Find where the given text appears and provide that cell's center as (x, y) coordinate. 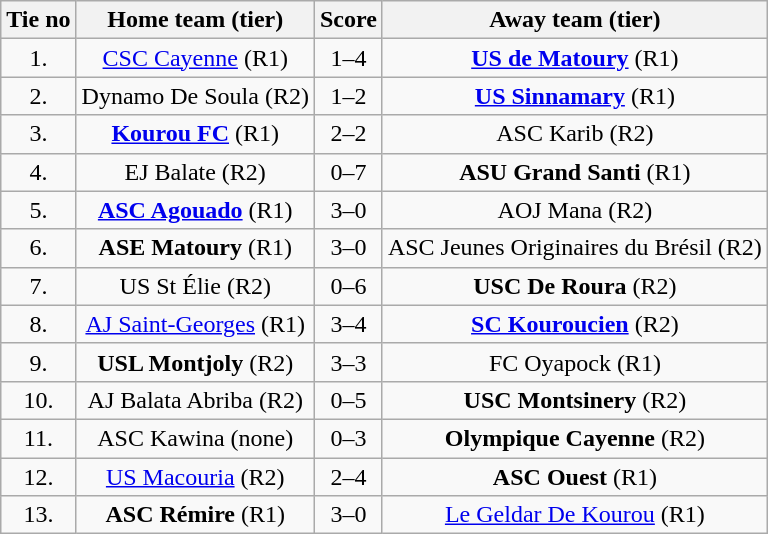
ASC Rémire (R1) (195, 515)
ASC Ouest (R1) (574, 477)
Home team (tier) (195, 20)
1–2 (348, 96)
11. (38, 438)
SC Kouroucien (R2) (574, 324)
1. (38, 58)
CSC Cayenne (R1) (195, 58)
2–2 (348, 134)
0–7 (348, 172)
Le Geldar De Kourou (R1) (574, 515)
0–6 (348, 286)
12. (38, 477)
USC Montsinery (R2) (574, 400)
3. (38, 134)
ASC Karib (R2) (574, 134)
ASC Agouado (R1) (195, 210)
US de Matoury (R1) (574, 58)
Dynamo De Soula (R2) (195, 96)
ASE Matoury (R1) (195, 248)
FC Oyapock (R1) (574, 362)
Score (348, 20)
0–5 (348, 400)
Tie no (38, 20)
5. (38, 210)
4. (38, 172)
9. (38, 362)
ASU Grand Santi (R1) (574, 172)
10. (38, 400)
Olympique Cayenne (R2) (574, 438)
AJ Saint-Georges (R1) (195, 324)
6. (38, 248)
3–3 (348, 362)
8. (38, 324)
ASC Kawina (none) (195, 438)
3–4 (348, 324)
2–4 (348, 477)
AJ Balata Abriba (R2) (195, 400)
ASC Jeunes Originaires du Brésil (R2) (574, 248)
USL Montjoly (R2) (195, 362)
13. (38, 515)
US St Élie (R2) (195, 286)
EJ Balate (R2) (195, 172)
US Sinnamary (R1) (574, 96)
US Macouria (R2) (195, 477)
Away team (tier) (574, 20)
USC De Roura (R2) (574, 286)
Kourou FC (R1) (195, 134)
7. (38, 286)
2. (38, 96)
AOJ Mana (R2) (574, 210)
1–4 (348, 58)
0–3 (348, 438)
